Scan for the cell matching the given text and deliver its [x, y] coordinate at center. 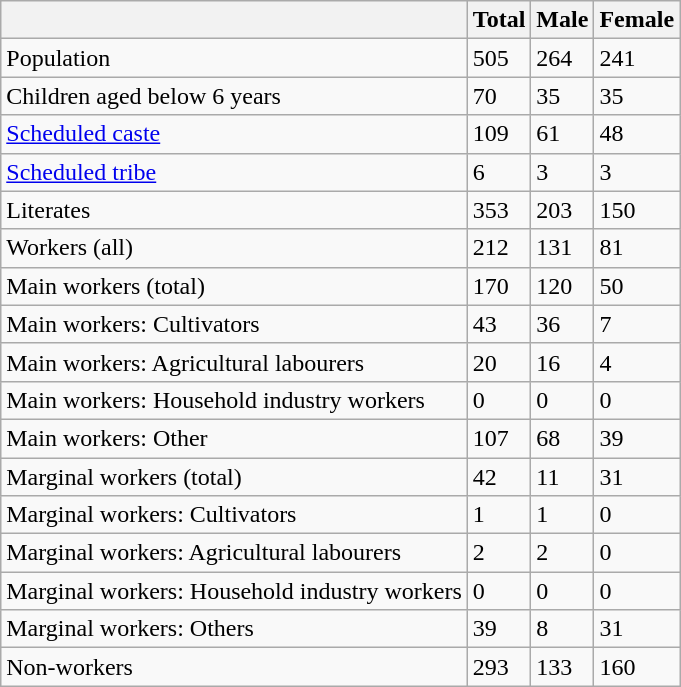
Scheduled tribe [234, 172]
Marginal workers: Household industry workers [234, 591]
Total [499, 20]
8 [562, 629]
120 [562, 286]
6 [499, 172]
81 [637, 248]
150 [637, 210]
133 [562, 667]
Main workers (total) [234, 286]
505 [499, 58]
Female [637, 20]
Main workers: Agricultural labourers [234, 362]
212 [499, 248]
61 [562, 134]
264 [562, 58]
Marginal workers: Agricultural labourers [234, 553]
Main workers: Other [234, 438]
Marginal workers: Others [234, 629]
48 [637, 134]
Literates [234, 210]
Main workers: Cultivators [234, 324]
20 [499, 362]
43 [499, 324]
68 [562, 438]
Scheduled caste [234, 134]
353 [499, 210]
70 [499, 96]
16 [562, 362]
Workers (all) [234, 248]
4 [637, 362]
107 [499, 438]
36 [562, 324]
Main workers: Household industry workers [234, 400]
7 [637, 324]
293 [499, 667]
131 [562, 248]
Marginal workers: Cultivators [234, 515]
11 [562, 477]
241 [637, 58]
50 [637, 286]
Non-workers [234, 667]
Population [234, 58]
Marginal workers (total) [234, 477]
160 [637, 667]
109 [499, 134]
203 [562, 210]
42 [499, 477]
170 [499, 286]
Children aged below 6 years [234, 96]
Male [562, 20]
